Capture the cell that displays the provided text and extract its (x, y) central coordinate. 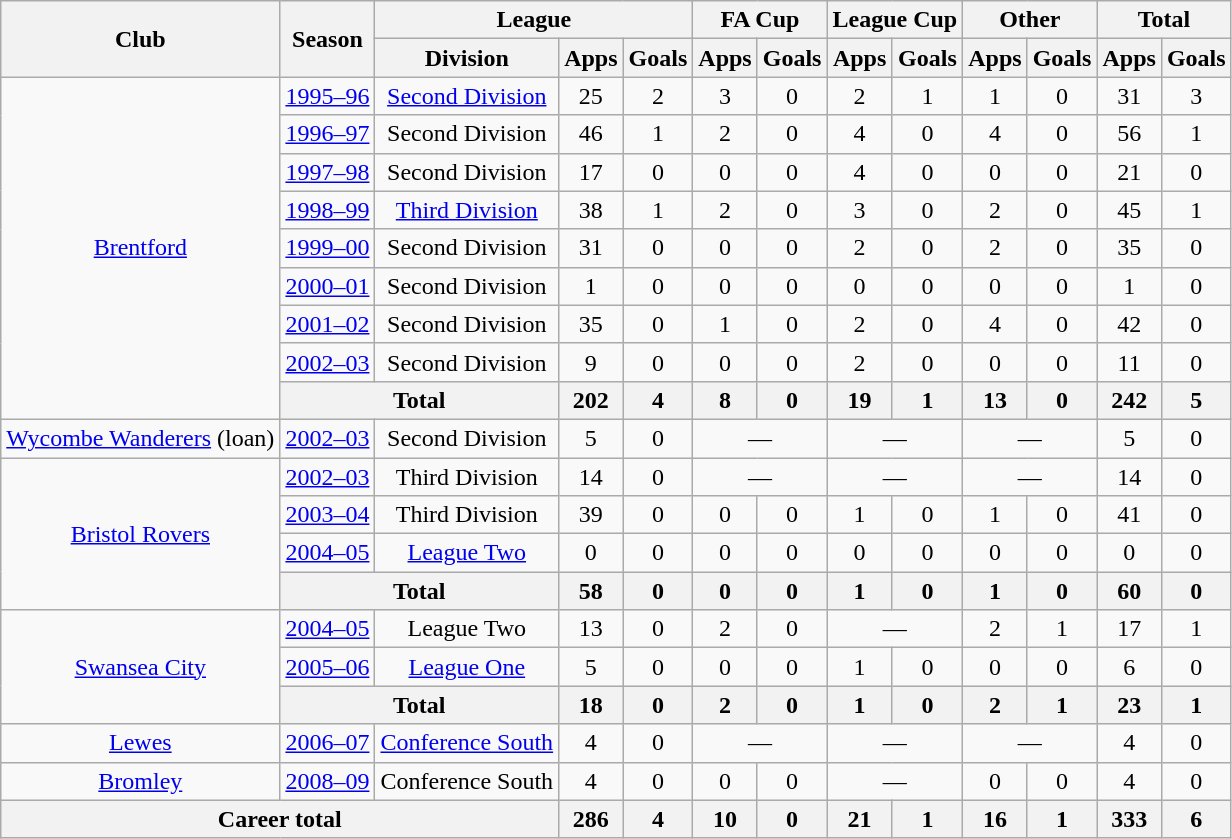
46 (591, 134)
Other (1030, 20)
41 (1129, 515)
Division (467, 58)
18 (591, 705)
2005–06 (328, 667)
58 (591, 591)
League One (467, 667)
23 (1129, 705)
242 (1129, 400)
333 (1129, 819)
2000–01 (328, 286)
2006–07 (328, 743)
League Cup (895, 20)
Bristol Rovers (140, 534)
Swansea City (140, 667)
Brentford (140, 248)
39 (591, 515)
9 (591, 362)
FA Cup (760, 20)
2001–02 (328, 324)
56 (1129, 134)
1998–99 (328, 210)
11 (1129, 362)
Wycombe Wanderers (loan) (140, 438)
286 (591, 819)
202 (591, 400)
League (534, 20)
Bromley (140, 781)
38 (591, 210)
10 (725, 819)
1997–98 (328, 172)
60 (1129, 591)
Career total (280, 819)
1999–00 (328, 248)
8 (725, 400)
45 (1129, 210)
Season (328, 39)
Lewes (140, 743)
42 (1129, 324)
19 (860, 400)
1996–97 (328, 134)
1995–96 (328, 96)
2008–09 (328, 781)
25 (591, 96)
16 (995, 819)
Club (140, 39)
2003–04 (328, 515)
